Locate the cell with the specified text and output its [x, y] center coordinate. 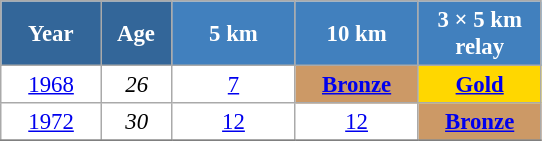
Gold [480, 85]
Year [52, 34]
5 km [234, 34]
26 [136, 85]
7 [234, 85]
3 × 5 km relay [480, 34]
1968 [52, 85]
1972 [52, 122]
10 km [356, 34]
Age [136, 34]
30 [136, 122]
